For the text-containing cell, return its midpoint in (X, Y) coordinate format. 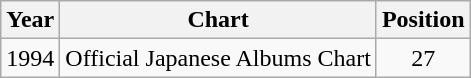
Position (423, 20)
Year (30, 20)
Official Japanese Albums Chart (218, 58)
1994 (30, 58)
27 (423, 58)
Chart (218, 20)
